Scan for the cell matching the given text and deliver its (X, Y) coordinate at center. 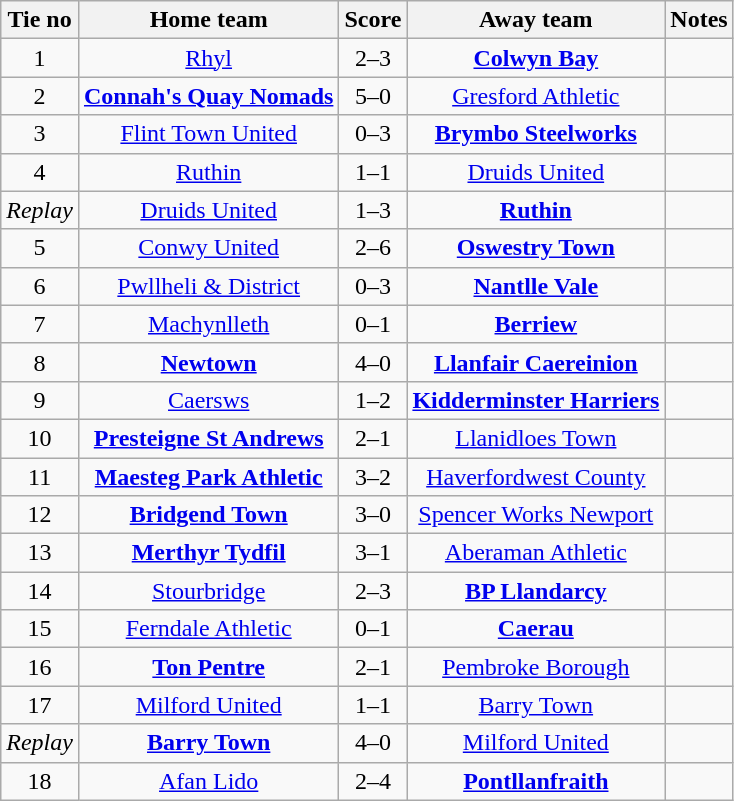
16 (40, 667)
Caerau (536, 629)
2 (40, 96)
8 (40, 362)
7 (40, 324)
9 (40, 400)
Pwllheli & District (208, 286)
Score (373, 20)
BP Llandarcy (536, 591)
Stourbridge (208, 591)
Gresford Athletic (536, 96)
Colwyn Bay (536, 58)
Machynlleth (208, 324)
Notes (699, 20)
3–1 (373, 553)
15 (40, 629)
Caersws (208, 400)
Maesteg Park Athletic (208, 477)
Rhyl (208, 58)
Pontllanfraith (536, 781)
18 (40, 781)
17 (40, 705)
Home team (208, 20)
Afan Lido (208, 781)
Conwy United (208, 248)
Presteigne St Andrews (208, 438)
Kidderminster Harriers (536, 400)
5–0 (373, 96)
11 (40, 477)
Away team (536, 20)
Brymbo Steelworks (536, 134)
1–3 (373, 210)
1–2 (373, 400)
Flint Town United (208, 134)
3–0 (373, 515)
1 (40, 58)
14 (40, 591)
Llanidloes Town (536, 438)
Bridgend Town (208, 515)
2–4 (373, 781)
5 (40, 248)
Llanfair Caereinion (536, 362)
12 (40, 515)
13 (40, 553)
3–2 (373, 477)
6 (40, 286)
Merthyr Tydfil (208, 553)
Newtown (208, 362)
Berriew (536, 324)
10 (40, 438)
4 (40, 172)
Haverfordwest County (536, 477)
Pembroke Borough (536, 667)
Connah's Quay Nomads (208, 96)
Nantlle Vale (536, 286)
Spencer Works Newport (536, 515)
Ferndale Athletic (208, 629)
2–6 (373, 248)
3 (40, 134)
Tie no (40, 20)
Aberaman Athletic (536, 553)
Oswestry Town (536, 248)
Ton Pentre (208, 667)
